From the cell containing the given text, extract its center point as [x, y] coordinate. 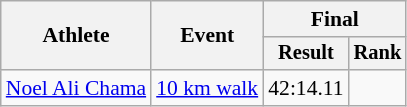
Noel Ali Chama [76, 88]
Result [306, 54]
Final [334, 19]
Athlete [76, 36]
Rank [378, 54]
Event [207, 36]
42:14.11 [306, 88]
10 km walk [207, 88]
